Determine the (X, Y) coordinate at the center of the cell enclosing the given text.  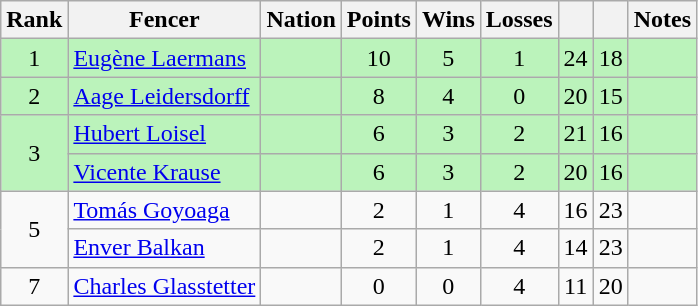
15 (610, 96)
Losses (519, 20)
Rank (34, 20)
18 (610, 58)
Notes (662, 20)
Nation (301, 20)
Eugène Laermans (164, 58)
Vicente Krause (164, 172)
Aage Leidersdorff (164, 96)
21 (576, 134)
Tomás Goyoaga (164, 210)
8 (378, 96)
Wins (448, 20)
Fencer (164, 20)
Charles Glasstetter (164, 286)
Enver Balkan (164, 248)
Points (378, 20)
10 (378, 58)
14 (576, 248)
11 (576, 286)
7 (34, 286)
24 (576, 58)
Hubert Loisel (164, 134)
